Pinpoint the cell where the given text exists, returning its [x, y] midpoint coordinate. 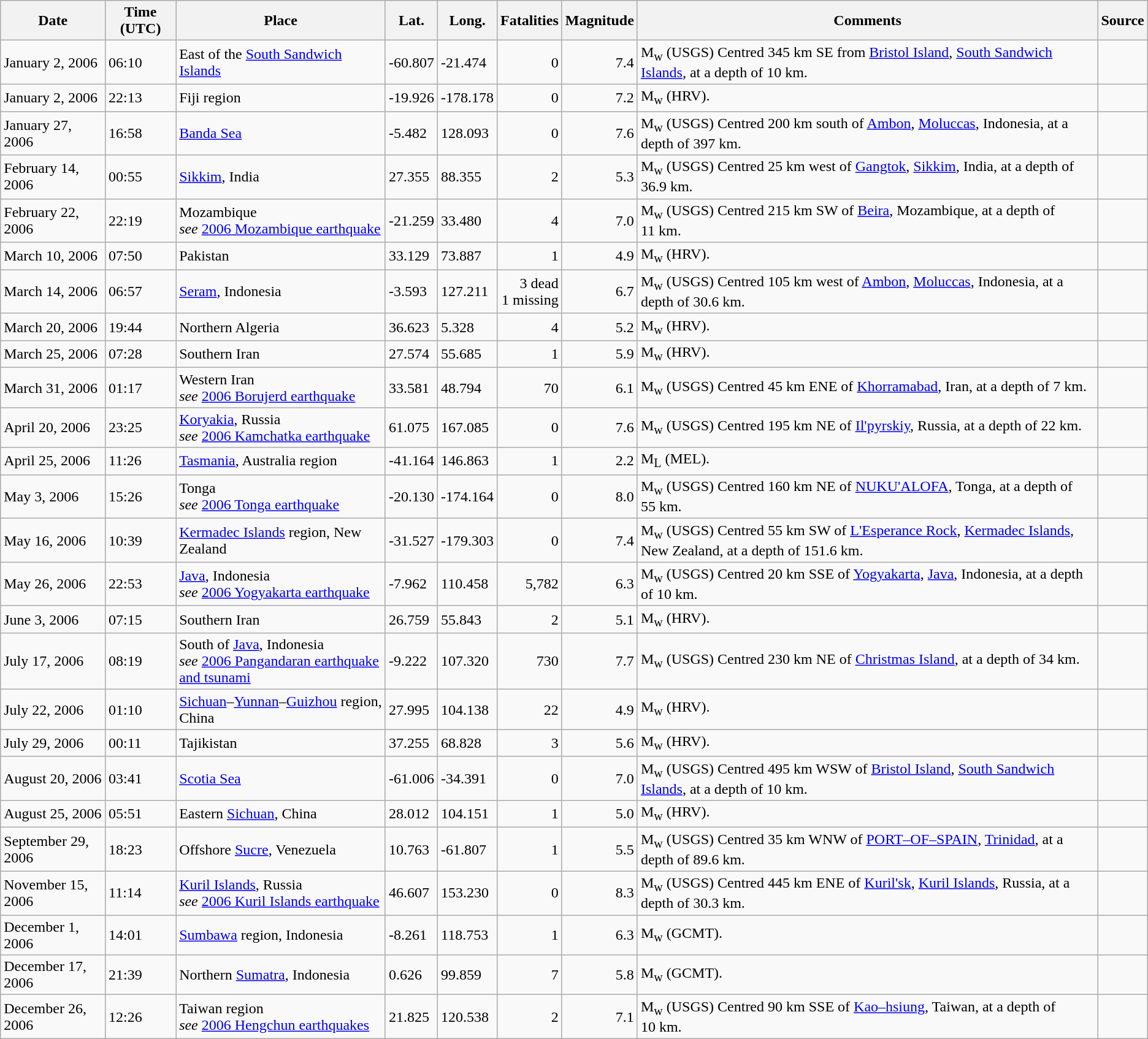
16:58 [141, 134]
-179.303 [467, 541]
27.355 [411, 177]
15:26 [141, 497]
06:57 [141, 292]
730 [530, 661]
3 [530, 743]
5.8 [600, 975]
Mw (USGS) Centred 105 km west of Ambon, Moluccas, Indonesia, at a depth of 30.6 km. [867, 292]
5.6 [600, 743]
Kermadec Islands region, New Zealand [281, 541]
21.825 [411, 1016]
00:11 [141, 743]
August 25, 2006 [53, 814]
Tajikistan [281, 743]
Mw (USGS) Centred 55 km SW of L'Esperance Rock, Kermadec Islands, New Zealand, at a depth of 151.6 km. [867, 541]
8.3 [600, 892]
22:19 [141, 221]
Western Iran see 2006 Borujerd earthquake [281, 387]
Kuril Islands, Russia see 2006 Kuril Islands earthquake [281, 892]
March 25, 2006 [53, 354]
5,782 [530, 584]
0.626 [411, 975]
-21.474 [467, 63]
November 15, 2006 [53, 892]
33.480 [467, 221]
-61.006 [411, 778]
146.863 [467, 461]
Fatalities [530, 21]
February 14, 2006 [53, 177]
36.623 [411, 327]
Sumbawa region, Indonesia [281, 935]
Northern Sumatra, Indonesia [281, 975]
07:28 [141, 354]
Tonga see 2006 Tonga earthquake [281, 497]
18:23 [141, 850]
Mw (USGS) Centred 445 km ENE of Kuril'sk, Kuril Islands, Russia, at a depth of 30.3 km. [867, 892]
-20.130 [411, 497]
-21.259 [411, 221]
June 3, 2006 [53, 619]
00:55 [141, 177]
128.093 [467, 134]
February 22, 2006 [53, 221]
104.151 [467, 814]
01:10 [141, 710]
73.887 [467, 256]
Java, Indonesia see 2006 Yogyakarta earthquake [281, 584]
48.794 [467, 387]
Mw (USGS) Centred 230 km NE of Christmas Island, at a depth of 34 km. [867, 661]
-8.261 [411, 935]
110.458 [467, 584]
Mw (USGS) Centred 35 km WNW of PORT–OF–SPAIN, Trinidad, at a depth of 89.6 km. [867, 850]
5.5 [600, 850]
55.685 [467, 354]
5.1 [600, 619]
August 20, 2006 [53, 778]
120.538 [467, 1016]
May 16, 2006 [53, 541]
Comments [867, 21]
28.012 [411, 814]
-9.222 [411, 661]
Mw (USGS) Centred 160 km NE of NUKU'ALOFA, Tonga, at a depth of 55 km. [867, 497]
26.759 [411, 619]
Mozambique see 2006 Mozambique earthquake [281, 221]
27.574 [411, 354]
61.075 [411, 428]
10:39 [141, 541]
88.355 [467, 177]
-19.926 [411, 97]
55.843 [467, 619]
7.2 [600, 97]
-174.164 [467, 497]
6.7 [600, 292]
Fiji region [281, 97]
-178.178 [467, 97]
May 26, 2006 [53, 584]
107.320 [467, 661]
01:17 [141, 387]
-3.593 [411, 292]
07:15 [141, 619]
April 25, 2006 [53, 461]
Pakistan [281, 256]
July 29, 2006 [53, 743]
Taiwan region see 2006 Hengchun earthquakes [281, 1016]
Offshore Sucre, Venezuela [281, 850]
167.085 [467, 428]
ML (MEL). [867, 461]
-7.962 [411, 584]
6.1 [600, 387]
-31.527 [411, 541]
Mw (USGS) Centred 495 km WSW of Bristol Island, South Sandwich Islands, at a depth of 10 km. [867, 778]
Eastern Sichuan, China [281, 814]
22 [530, 710]
3 dead 1 missing [530, 292]
Place [281, 21]
Mw (USGS) Centred 345 km SE from Bristol Island, South Sandwich Islands, at a depth of 10 km. [867, 63]
11:26 [141, 461]
Mw (USGS) Centred 25 km west of Gangtok, Sikkim, India, at a depth of 36.9 km. [867, 177]
December 26, 2006 [53, 1016]
Northern Algeria [281, 327]
37.255 [411, 743]
21:39 [141, 975]
March 14, 2006 [53, 292]
14:01 [141, 935]
33.129 [411, 256]
5.2 [600, 327]
5.328 [467, 327]
-60.807 [411, 63]
-41.164 [411, 461]
Mw (USGS) Centred 215 km SW of Beira, Mozambique, at a depth of 11 km. [867, 221]
-5.482 [411, 134]
Mw (USGS) Centred 20 km SSE of Yogyakarta, Java, Indonesia, at a depth of 10 km. [867, 584]
5.0 [600, 814]
22:13 [141, 97]
22:53 [141, 584]
December 1, 2006 [53, 935]
08:19 [141, 661]
33.581 [411, 387]
46.607 [411, 892]
East of the South Sandwich Islands [281, 63]
104.138 [467, 710]
Sikkim, India [281, 177]
Lat. [411, 21]
05:51 [141, 814]
10.763 [411, 850]
March 10, 2006 [53, 256]
-61.807 [467, 850]
03:41 [141, 778]
July 22, 2006 [53, 710]
July 17, 2006 [53, 661]
Magnitude [600, 21]
March 31, 2006 [53, 387]
2.2 [600, 461]
11:14 [141, 892]
September 29, 2006 [53, 850]
19:44 [141, 327]
Mw (USGS) Centred 90 km SSE of Kao–hsiung, Taiwan, at a depth of 10 km. [867, 1016]
5.9 [600, 354]
Mw (USGS) Centred 45 km ENE of Khorramabad, Iran, at a depth of 7 km. [867, 387]
127.211 [467, 292]
99.859 [467, 975]
Sichuan–Yunnan–Guizhou region, China [281, 710]
12:26 [141, 1016]
7.7 [600, 661]
Tasmania, Australia region [281, 461]
118.753 [467, 935]
March 20, 2006 [53, 327]
Date [53, 21]
South of Java, Indonesia see 2006 Pangandaran earthquake and tsunami [281, 661]
Long. [467, 21]
Mw (USGS) Centred 200 km south of Ambon, Moluccas, Indonesia, at a depth of 397 km. [867, 134]
153.230 [467, 892]
Time (UTC) [141, 21]
Mw (USGS) Centred 195 km NE of Il'pyrskiy, Russia, at a depth of 22 km. [867, 428]
5.3 [600, 177]
27.995 [411, 710]
Scotia Sea [281, 778]
8.0 [600, 497]
Source [1122, 21]
Banda Sea [281, 134]
23:25 [141, 428]
December 17, 2006 [53, 975]
January 27, 2006 [53, 134]
Seram, Indonesia [281, 292]
Koryakia, Russia see 2006 Kamchatka earthquake [281, 428]
-34.391 [467, 778]
May 3, 2006 [53, 497]
07:50 [141, 256]
68.828 [467, 743]
April 20, 2006 [53, 428]
06:10 [141, 63]
70 [530, 387]
7 [530, 975]
7.1 [600, 1016]
